Pinpoint the cell where the given text exists, returning its [x, y] midpoint coordinate. 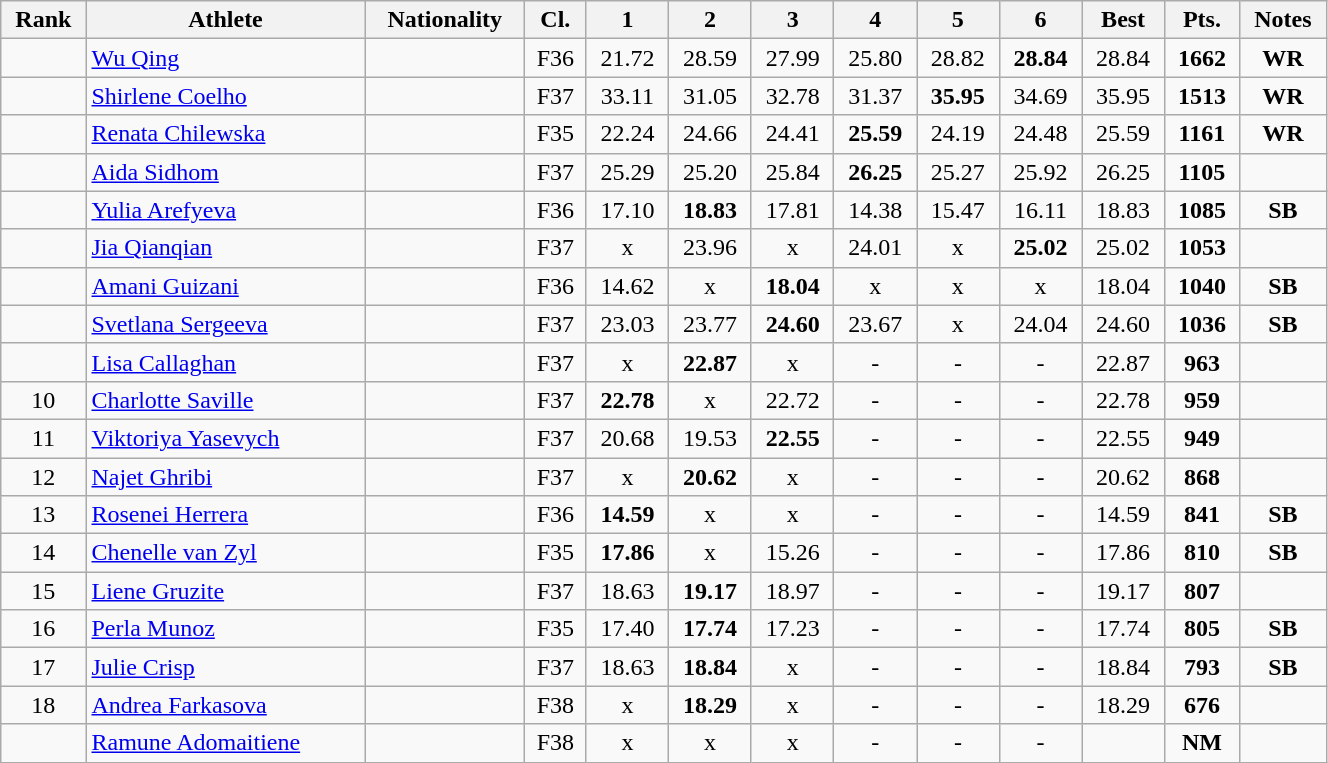
1105 [1202, 172]
18 [44, 705]
Rank [44, 20]
793 [1202, 667]
4 [876, 20]
25.27 [958, 172]
17.23 [792, 629]
2 [710, 20]
15 [44, 591]
15.47 [958, 210]
23.67 [876, 324]
Athlete [226, 20]
1 [628, 20]
17.40 [628, 629]
14 [44, 553]
NM [1202, 743]
25.20 [710, 172]
28.59 [710, 58]
17.10 [628, 210]
11 [44, 438]
14.62 [628, 286]
1036 [1202, 324]
28.82 [958, 58]
31.37 [876, 96]
Nationality [445, 20]
963 [1202, 362]
21.72 [628, 58]
Shirlene Coelho [226, 96]
Jia Qianqian [226, 248]
Wu Qing [226, 58]
17.81 [792, 210]
1513 [1202, 96]
22.72 [792, 400]
24.66 [710, 134]
Amani Guizani [226, 286]
18.97 [792, 591]
1662 [1202, 58]
31.05 [710, 96]
24.01 [876, 248]
Cl. [556, 20]
1161 [1202, 134]
Charlotte Saville [226, 400]
Liene Gruzite [226, 591]
6 [1040, 20]
Viktoriya Yasevych [226, 438]
1053 [1202, 248]
16 [44, 629]
34.69 [1040, 96]
24.48 [1040, 134]
Yulia Arefyeva [226, 210]
Najet Ghribi [226, 477]
24.04 [1040, 324]
33.11 [628, 96]
24.19 [958, 134]
Lisa Callaghan [226, 362]
23.96 [710, 248]
Svetlana Sergeeva [226, 324]
25.92 [1040, 172]
Chenelle van Zyl [226, 553]
25.84 [792, 172]
19.53 [710, 438]
868 [1202, 477]
Pts. [1202, 20]
959 [1202, 400]
Renata Chilewska [226, 134]
Ramune Adomaitiene [226, 743]
Julie Crisp [226, 667]
807 [1202, 591]
10 [44, 400]
805 [1202, 629]
Andrea Farkasova [226, 705]
15.26 [792, 553]
Notes [1282, 20]
13 [44, 515]
20.68 [628, 438]
27.99 [792, 58]
Best [1124, 20]
23.03 [628, 324]
810 [1202, 553]
Aida Sidhom [226, 172]
5 [958, 20]
841 [1202, 515]
17 [44, 667]
12 [44, 477]
16.11 [1040, 210]
Rosenei Herrera [226, 515]
25.80 [876, 58]
25.29 [628, 172]
24.41 [792, 134]
1085 [1202, 210]
3 [792, 20]
Perla Munoz [226, 629]
22.24 [628, 134]
676 [1202, 705]
32.78 [792, 96]
1040 [1202, 286]
949 [1202, 438]
23.77 [710, 324]
14.38 [876, 210]
